Scan for the cell matching the given text and deliver its [x, y] coordinate at center. 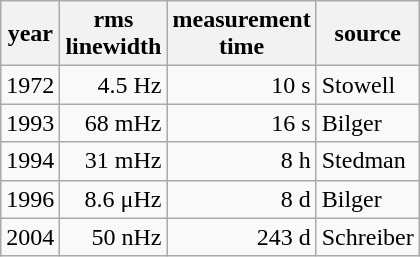
Stowell [368, 85]
1993 [30, 123]
8.6 μHz [114, 199]
source [368, 34]
Schreiber [368, 237]
rmslinewidth [114, 34]
8 h [242, 161]
8 d [242, 199]
Stedman [368, 161]
1994 [30, 161]
1972 [30, 85]
50 nHz [114, 237]
2004 [30, 237]
31 mHz [114, 161]
243 d [242, 237]
68 mHz [114, 123]
measurementtime [242, 34]
year [30, 34]
4.5 Hz [114, 85]
10 s [242, 85]
1996 [30, 199]
16 s [242, 123]
